Determine the [x, y] coordinate at the center of the cell enclosing the given text.  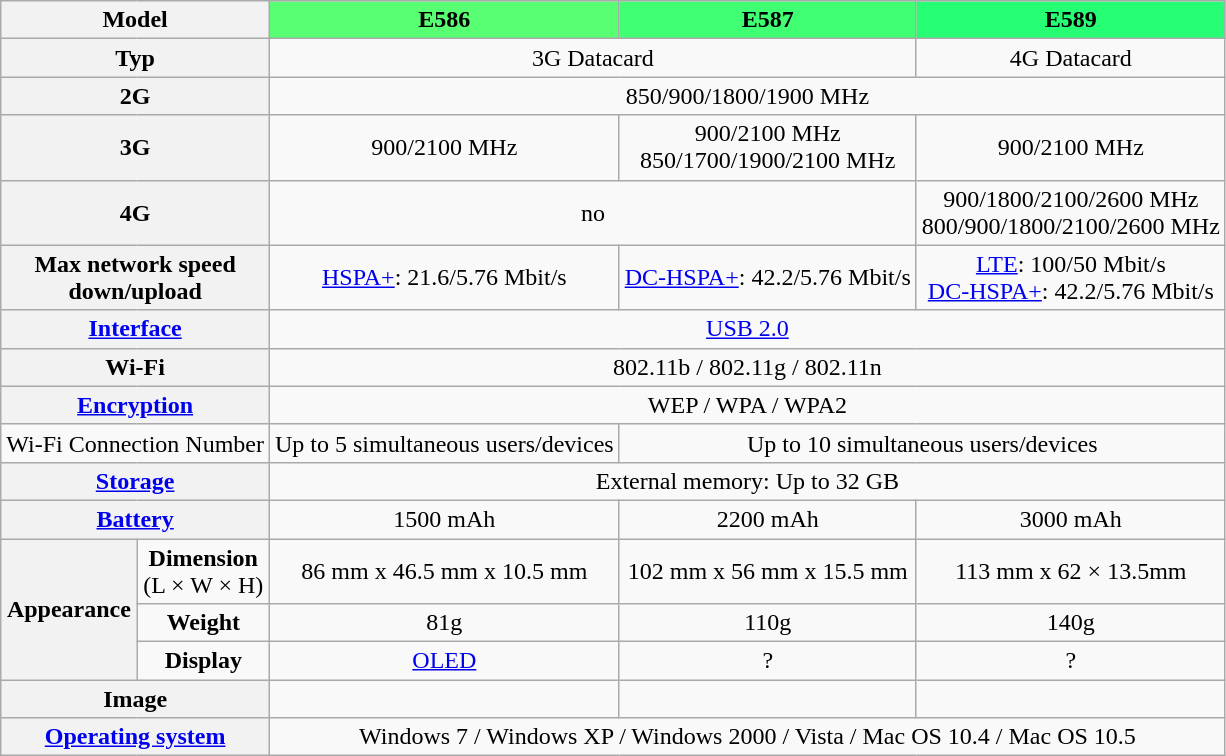
102 mm x 56 mm x 15.5 mm [768, 570]
110g [768, 623]
Windows 7 / Windows XP / Windows 2000 / Vista / Mac OS 10.4 / Mac OS 10.5 [747, 737]
Up to 10 simultaneous users/devices [922, 443]
Model [136, 20]
E586 [444, 20]
850/900/1800/1900 MHz [747, 96]
Battery [136, 519]
HSPA+: 21.6/5.76 Mbit/s [444, 278]
LTE: 100/50 Mbit/sDC-HSPA+: 42.2/5.76 Mbit/s [1070, 278]
140g [1070, 623]
Appearance [69, 608]
2G [136, 96]
Image [136, 699]
3000 mAh [1070, 519]
3G [136, 148]
2200 mAh [768, 519]
802.11b / 802.11g / 802.11n [747, 367]
Dimension(L × W × H) [203, 570]
81g [444, 623]
External memory: Up to 32 GB [747, 481]
Typ [136, 58]
no [592, 212]
E589 [1070, 20]
4G Datacard [1070, 58]
3G Datacard [592, 58]
DC-HSPA+: 42.2/5.76 Mbit/s [768, 278]
Up to 5 simultaneous users/devices [444, 443]
900/1800/2100/2600 MHz800/900/1800/2100/2600 MHz [1070, 212]
113 mm x 62 × 13.5mm [1070, 570]
4G [136, 212]
WEP / WPA / WPA2 [747, 405]
OLED [444, 661]
900/2100 MHz 850/1700/1900/2100 MHz [768, 148]
E587 [768, 20]
Encryption [136, 405]
Operating system [136, 737]
Interface [136, 329]
USB 2.0 [747, 329]
Wi-Fi Connection Number [136, 443]
1500 mAh [444, 519]
Weight [203, 623]
Wi-Fi [136, 367]
Display [203, 661]
Storage [136, 481]
Max network speeddown/upload [136, 278]
86 mm x 46.5 mm x 10.5 mm [444, 570]
